Determine the [x, y] coordinate at the center of the cell enclosing the given text.  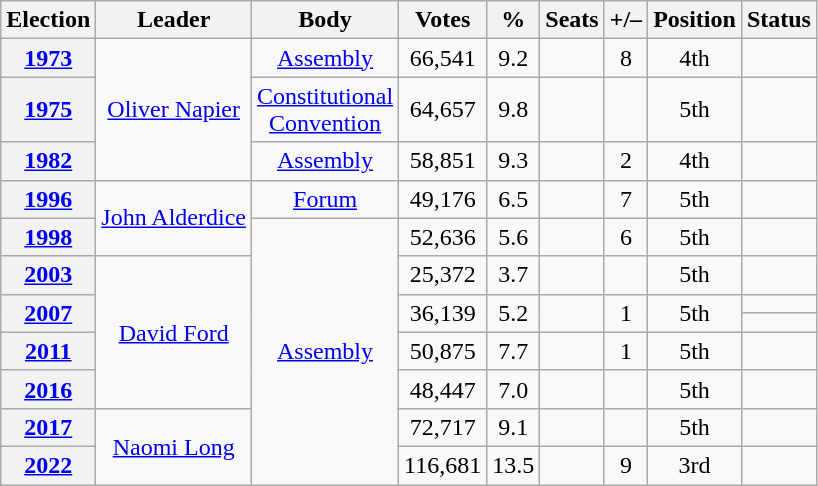
6.5 [514, 199]
116,681 [443, 465]
9.8 [514, 110]
5.2 [514, 313]
7 [626, 199]
Election [48, 20]
Forum [326, 199]
1973 [48, 58]
1982 [48, 161]
Constitutional Convention [326, 110]
9 [626, 465]
2017 [48, 427]
8 [626, 58]
David Ford [174, 332]
52,636 [443, 237]
13.5 [514, 465]
7.7 [514, 351]
66,541 [443, 58]
2007 [48, 313]
2016 [48, 389]
50,875 [443, 351]
64,657 [443, 110]
3rd [695, 465]
9.3 [514, 161]
Oliver Napier [174, 110]
25,372 [443, 275]
Naomi Long [174, 446]
9.2 [514, 58]
9.1 [514, 427]
2 [626, 161]
John Alderdice [174, 218]
6 [626, 237]
36,139 [443, 313]
2011 [48, 351]
1975 [48, 110]
5.6 [514, 237]
% [514, 20]
Body [326, 20]
Position [695, 20]
1998 [48, 237]
+/– [626, 20]
1996 [48, 199]
7.0 [514, 389]
2003 [48, 275]
48,447 [443, 389]
58,851 [443, 161]
Votes [443, 20]
Seats [572, 20]
72,717 [443, 427]
Leader [174, 20]
Status [778, 20]
2022 [48, 465]
3.7 [514, 275]
49,176 [443, 199]
